Provide the [x, y] coordinate of the cell's center where the given text is located.  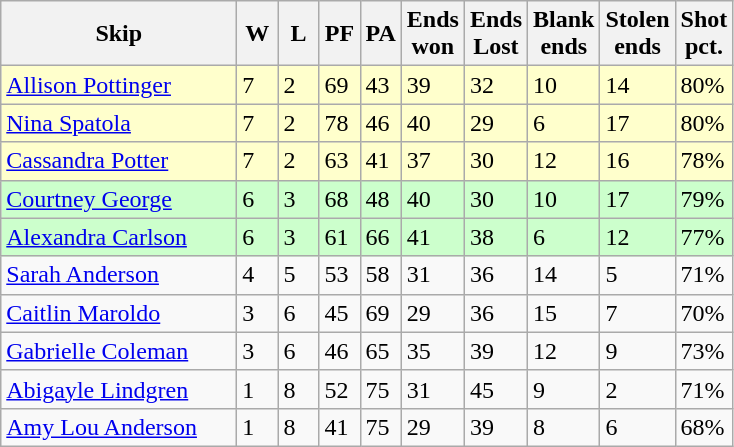
Nina Spatola [119, 123]
Courtney George [119, 199]
61 [340, 237]
Ends Lost [496, 34]
68% [704, 427]
Allison Pottinger [119, 85]
78% [704, 161]
Amy Lou Anderson [119, 427]
37 [432, 161]
Skip [119, 34]
73% [704, 351]
63 [340, 161]
68 [340, 199]
70% [704, 313]
Shot pct. [704, 34]
Ends won [432, 34]
38 [496, 237]
Cassandra Potter [119, 161]
79% [704, 199]
Gabrielle Coleman [119, 351]
32 [496, 85]
78 [340, 123]
Caitlin Maroldo [119, 313]
Abigayle Lindgren [119, 389]
Sarah Anderson [119, 275]
48 [380, 199]
35 [432, 351]
16 [638, 161]
53 [340, 275]
65 [380, 351]
15 [564, 313]
W [258, 34]
Stolen ends [638, 34]
52 [340, 389]
Alexandra Carlson [119, 237]
PF [340, 34]
66 [380, 237]
58 [380, 275]
4 [258, 275]
43 [380, 85]
77% [704, 237]
PA [380, 34]
Blank ends [564, 34]
L [298, 34]
